Output the (x, y) coordinate of the center of the cell containing the given text.  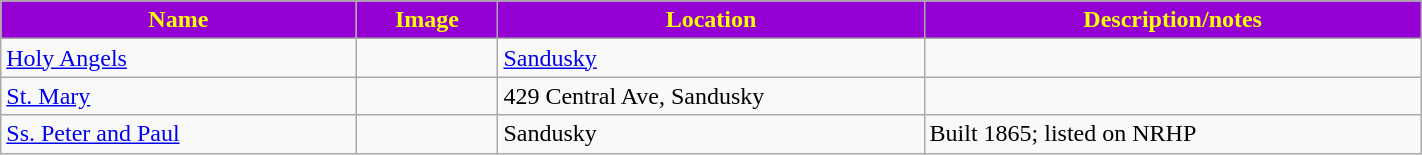
429 Central Ave, Sandusky (711, 96)
Ss. Peter and Paul (178, 134)
Built 1865; listed on NRHP (1172, 134)
Description/notes (1172, 20)
Holy Angels (178, 58)
Location (711, 20)
St. Mary (178, 96)
Image (427, 20)
Name (178, 20)
